Determine the (X, Y) coordinate at the center of the cell enclosing the given text.  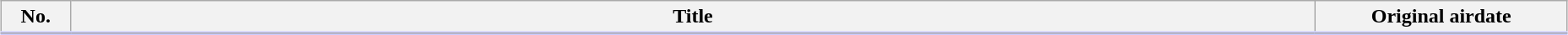
No. (35, 17)
Original airdate (1441, 17)
Title (693, 17)
